Provide the (X, Y) coordinate of the cell's center where the given text is located.  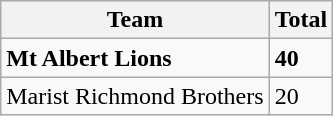
Mt Albert Lions (135, 58)
Marist Richmond Brothers (135, 96)
Team (135, 20)
Total (301, 20)
40 (301, 58)
20 (301, 96)
